Output the [X, Y] coordinate of the center of the cell containing the given text.  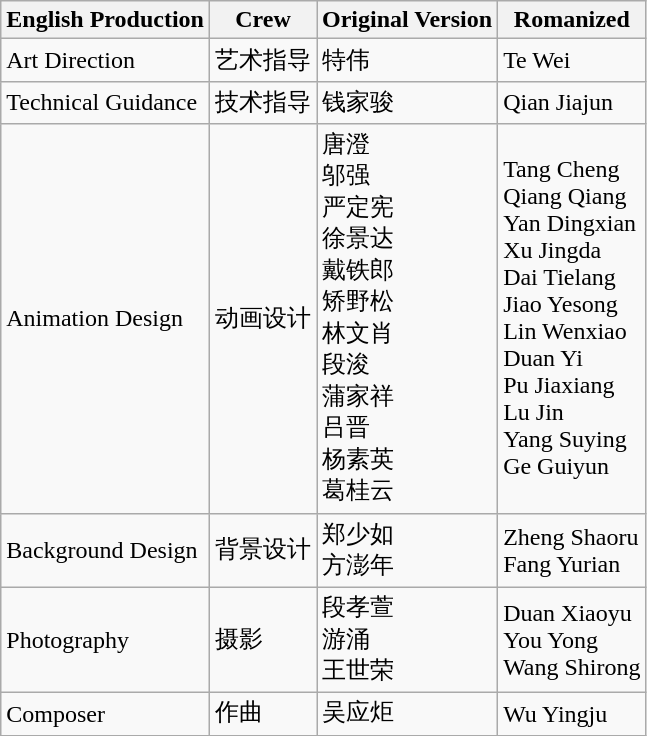
Romanized [572, 20]
Qian Jiajun [572, 102]
Te Wei [572, 60]
Art Direction [106, 60]
Animation Design [106, 318]
Tang ChengQiang QiangYan DingxianXu JingdaDai TielangJiao YesongLin WenxiaoDuan YiPu JiaxiangLu JinYang SuyingGe Guiyun [572, 318]
Wu Yingju [572, 714]
Background Design [106, 550]
技术指导 [262, 102]
摄影 [262, 640]
Composer [106, 714]
钱家骏 [406, 102]
English Production [106, 20]
吴应炬 [406, 714]
Crew [262, 20]
动画设计 [262, 318]
背景设计 [262, 550]
作曲 [262, 714]
段孝萱游涌王世荣 [406, 640]
Technical Guidance [106, 102]
Original Version [406, 20]
郑少如方澎年 [406, 550]
Zheng ShaoruFang Yurian [572, 550]
Photography [106, 640]
Duan XiaoyuYou YongWang Shirong [572, 640]
特伟 [406, 60]
唐澄邬强严定宪徐景达戴铁郎矫野松林文肖段浚蒲家祥吕晋杨素英葛桂云 [406, 318]
艺术指导 [262, 60]
